Locate the cell with the specified text and output its (X, Y) center coordinate. 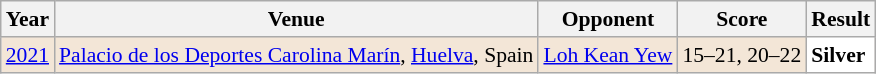
Year (28, 19)
Palacio de los Deportes Carolina Marín, Huelva, Spain (296, 55)
Loh Kean Yew (608, 55)
Result (840, 19)
15–21, 20–22 (742, 55)
2021 (28, 55)
Score (742, 19)
Opponent (608, 19)
Venue (296, 19)
Silver (840, 55)
